Scan for the cell matching the given text and deliver its [x, y] coordinate at center. 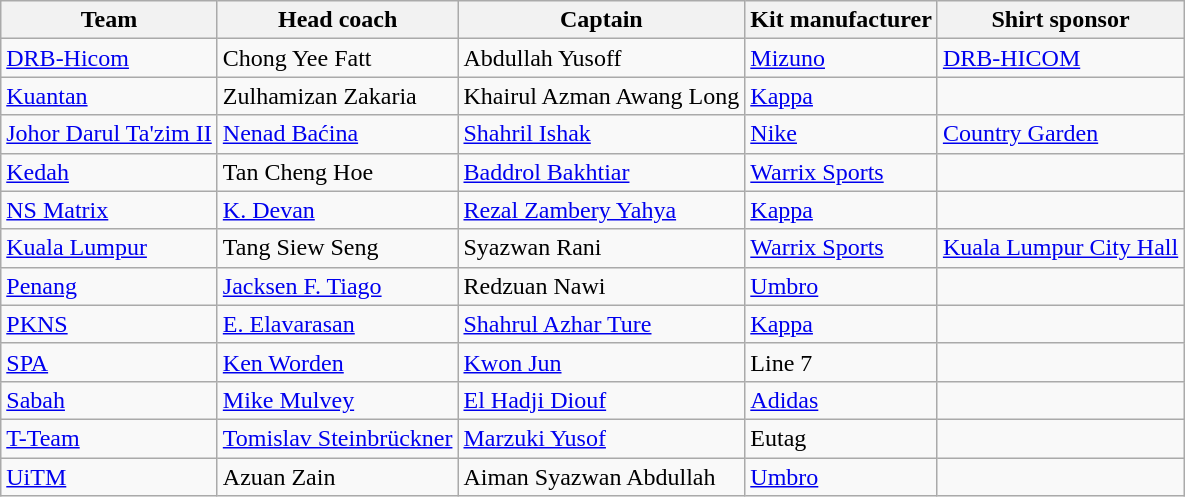
Nike [842, 134]
Shahrul Azhar Ture [602, 324]
Kit manufacturer [842, 20]
Penang [110, 286]
Johor Darul Ta'zim II [110, 134]
Nenad Baćina [338, 134]
Jacksen F. Tiago [338, 286]
Aiman Syazwan Abdullah [602, 477]
Chong Yee Fatt [338, 58]
Eutag [842, 438]
SPA [110, 362]
T-Team [110, 438]
El Hadji Diouf [602, 400]
Kuantan [110, 96]
NS Matrix [110, 210]
Abdullah Yusoff [602, 58]
UiTM [110, 477]
Ken Worden [338, 362]
Marzuki Yusof [602, 438]
Redzuan Nawi [602, 286]
K. Devan [338, 210]
Khairul Azman Awang Long [602, 96]
Country Garden [1060, 134]
Syazwan Rani [602, 248]
Team [110, 20]
Kuala Lumpur City Hall [1060, 248]
Adidas [842, 400]
DRB-Hicom [110, 58]
Mizuno [842, 58]
Kedah [110, 172]
Kwon Jun [602, 362]
Shirt sponsor [1060, 20]
Tang Siew Seng [338, 248]
DRB-HICOM [1060, 58]
Zulhamizan Zakaria [338, 96]
Rezal Zambery Yahya [602, 210]
Tan Cheng Hoe [338, 172]
PKNS [110, 324]
Tomislav Steinbrückner [338, 438]
Head coach [338, 20]
Mike Mulvey [338, 400]
Kuala Lumpur [110, 248]
Azuan Zain [338, 477]
Captain [602, 20]
Sabah [110, 400]
Baddrol Bakhtiar [602, 172]
Shahril Ishak [602, 134]
E. Elavarasan [338, 324]
Line 7 [842, 362]
